Search for the cell housing the specified text and yield its (x, y) center coordinate. 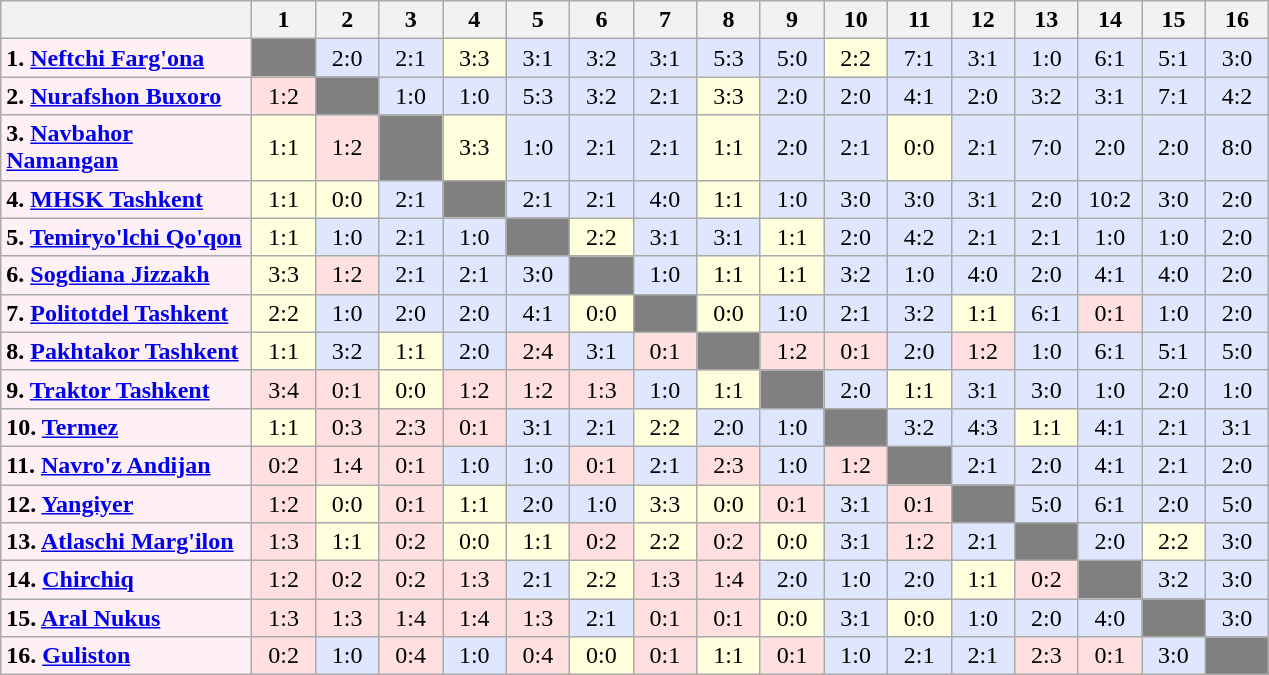
2:4 (538, 351)
14. Chirchiq (126, 580)
7. Politotdel Tashkent (126, 313)
1. Neftchi Farg'ona (126, 58)
8 (729, 20)
4:3 (983, 427)
9 (792, 20)
3. Navbahor Namangan (126, 148)
2 (347, 20)
15 (1174, 20)
10. Termez (126, 427)
12 (983, 20)
9. Traktor Tashkent (126, 389)
7:0 (1047, 148)
4 (474, 20)
8. Pakhtakor Tashkent (126, 351)
2. Nurafshon Buxoro (126, 96)
1 (284, 20)
5 (538, 20)
13 (1047, 20)
12. Yangiyer (126, 503)
6. Sogdiana Jizzakh (126, 275)
3 (411, 20)
8:0 (1237, 148)
10 (856, 20)
16 (1237, 20)
3:4 (284, 389)
10:2 (1110, 199)
15. Aral Nukus (126, 618)
14 (1110, 20)
13. Atlaschi Marg'ilon (126, 542)
0:3 (347, 427)
4. MHSK Tashkent (126, 199)
11. Navro'z Andijan (126, 465)
11 (919, 20)
6 (602, 20)
7 (665, 20)
5. Temiryo'lchi Qo'qon (126, 237)
16. Guliston (126, 656)
